Determine the [x, y] coordinate at the center of the cell enclosing the given text.  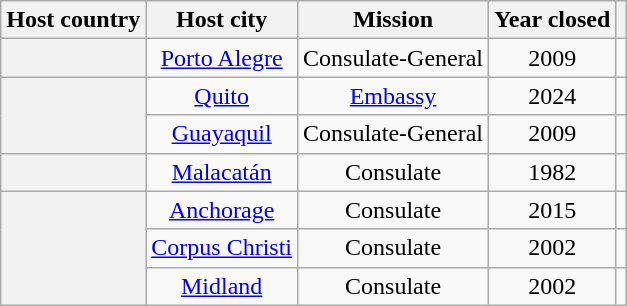
Quito [222, 96]
Guayaquil [222, 134]
Embassy [394, 96]
Host city [222, 20]
Midland [222, 286]
Porto Alegre [222, 58]
2024 [552, 96]
Host country [74, 20]
Mission [394, 20]
2015 [552, 210]
Year closed [552, 20]
Anchorage [222, 210]
Corpus Christi [222, 248]
Malacatán [222, 172]
1982 [552, 172]
